Pinpoint the cell where the given text exists, returning its (X, Y) midpoint coordinate. 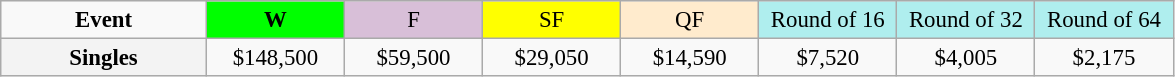
SF (552, 20)
$4,005 (966, 58)
$2,175 (1104, 58)
$148,500 (275, 58)
$29,050 (552, 58)
F (413, 20)
$59,500 (413, 58)
W (275, 20)
Round of 32 (966, 20)
$14,590 (690, 58)
QF (690, 20)
Round of 64 (1104, 20)
Singles (104, 58)
$7,520 (828, 58)
Round of 16 (828, 20)
Event (104, 20)
